Output the (x, y) coordinate of the center of the cell containing the given text.  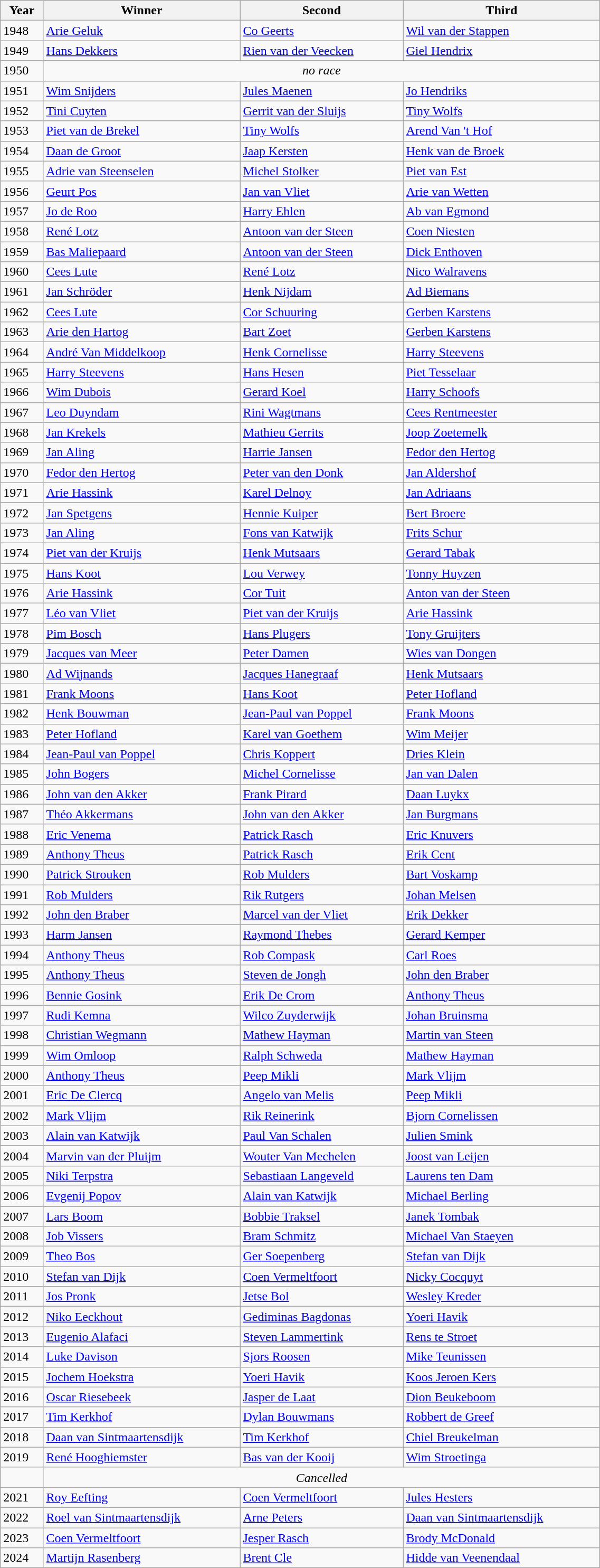
Patrick Strouken (141, 874)
Johan Melsen (501, 895)
Jan Aldershof (501, 473)
Giel Hendrix (501, 51)
Raymond Thebes (322, 935)
1952 (22, 111)
Tonny Huyzen (501, 573)
Daan Luykx (501, 794)
Cor Schuuring (322, 312)
1959 (22, 252)
1958 (22, 231)
Jochem Hoekstra (141, 1377)
Bas van der Kooij (322, 1457)
Wil van der Stappen (501, 31)
Johan Bruinsma (501, 1015)
Jacques van Meer (141, 654)
Mike Teunissen (501, 1357)
Jesper Rasch (322, 1538)
Rien van der Veecken (322, 51)
1963 (22, 332)
1983 (22, 734)
Gerrit van der Sluijs (322, 111)
1996 (22, 995)
Joost van Leijen (501, 1156)
2008 (22, 1236)
Henk van de Broek (501, 151)
Wilco Zuyderwijk (322, 1015)
1965 (22, 372)
2010 (22, 1277)
Dries Klein (501, 754)
Chris Koppert (322, 754)
1981 (22, 694)
1984 (22, 754)
Julien Smink (501, 1136)
1954 (22, 151)
2022 (22, 1517)
Steven de Jongh (322, 975)
Eric Knuvers (501, 834)
Bart Zoet (322, 332)
Tini Cuyten (141, 111)
1955 (22, 171)
1987 (22, 814)
Jo Hendriks (501, 91)
1949 (22, 51)
2003 (22, 1136)
Arend Van 't Hof (501, 131)
Wim Snijders (141, 91)
1991 (22, 895)
Martin van Steen (501, 1035)
Rob Compask (322, 955)
1998 (22, 1035)
1990 (22, 874)
2016 (22, 1397)
1970 (22, 473)
1956 (22, 191)
1974 (22, 553)
1972 (22, 513)
2001 (22, 1095)
Rik Rutgers (322, 895)
Robbert de Greef (501, 1417)
Bennie Gosink (141, 995)
Sebastiaan Langeveld (322, 1176)
Co Geerts (322, 31)
Jaap Kersten (322, 151)
Jules Maenen (322, 91)
Bram Schmitz (322, 1236)
1985 (22, 774)
Frits Schur (501, 533)
Jasper de Laat (322, 1397)
Hidde van Veenendaal (501, 1558)
Jan van Vliet (322, 191)
1950 (22, 71)
Jetse Bol (322, 1297)
Hans Plugers (322, 634)
Martijn Rasenberg (141, 1558)
1999 (22, 1055)
Anton van der Steen (501, 593)
Koos Jeroen Kers (501, 1377)
Jan Schröder (141, 292)
Tony Gruijters (501, 634)
2021 (22, 1497)
Piet van de Brekel (141, 131)
Niki Terpstra (141, 1176)
Michel Stolker (322, 171)
Leo Duyndam (141, 412)
Cees Rentmeester (501, 412)
2013 (22, 1337)
Ger Soepenberg (322, 1257)
1978 (22, 634)
1986 (22, 794)
Geurt Pos (141, 191)
Eugenio Alafaci (141, 1337)
Henk Nijdam (322, 292)
Luke Davison (141, 1357)
Michael Van Staeyen (501, 1236)
Gerard Tabak (501, 553)
1975 (22, 573)
Oscar Riesebeek (141, 1397)
Jan Adriaans (501, 493)
2019 (22, 1457)
Carl Roes (501, 955)
Hans Hesen (322, 372)
2011 (22, 1297)
Arne Peters (322, 1517)
Eric De Clercq (141, 1095)
2004 (22, 1156)
2012 (22, 1317)
Ad Biemans (501, 292)
Harry Ehlen (322, 211)
Lou Verwey (322, 573)
Rudi Kemna (141, 1015)
Jules Hesters (501, 1497)
1968 (22, 432)
Arie Geluk (141, 31)
Peter van den Donk (322, 473)
1964 (22, 352)
2005 (22, 1176)
Rik Reinerink (322, 1116)
Laurens ten Dam (501, 1176)
Daan de Groot (141, 151)
1967 (22, 412)
1969 (22, 452)
Dick Enthoven (501, 252)
2018 (22, 1437)
Gerard Kemper (501, 935)
Jan Burgmans (501, 814)
Peter Damen (322, 654)
Henk Bouwman (141, 714)
1948 (22, 31)
René Hooghiemster (141, 1457)
Winner (141, 11)
1976 (22, 593)
1989 (22, 854)
Wim Meijer (501, 734)
Rini Wagtmans (322, 412)
1992 (22, 915)
Fons van Katwijk (322, 533)
1977 (22, 613)
1988 (22, 834)
1966 (22, 392)
Michel Cornelisse (322, 774)
André Van Middelkoop (141, 352)
Third (501, 11)
1957 (22, 211)
Harm Jansen (141, 935)
Jan Spetgens (141, 513)
2024 (22, 1558)
1961 (22, 292)
Arie van Wetten (501, 191)
Cor Tuit (322, 593)
Wim Stroetinga (501, 1457)
Piet Tesselaar (501, 372)
Coen Niesten (501, 231)
Bart Voskamp (501, 874)
Steven Lammertink (322, 1337)
Dylan Bouwmans (322, 1417)
Brent Cle (322, 1558)
Jan van Dalen (501, 774)
Wesley Kreder (501, 1297)
Joop Zoetemelk (501, 432)
Hans Dekkers (141, 51)
Bert Broere (501, 513)
Gerard Koel (322, 392)
2007 (22, 1216)
Harrie Jansen (322, 452)
Year (22, 11)
Dion Beukeboom (501, 1397)
Marcel van der Vliet (322, 915)
1995 (22, 975)
Erik Dekker (501, 915)
Paul Van Schalen (322, 1136)
Wim Dubois (141, 392)
Christian Wegmann (141, 1035)
2006 (22, 1196)
Nicky Cocquyt (501, 1277)
John Bogers (141, 774)
Ralph Schweda (322, 1055)
Jacques Hanegraaf (322, 674)
Mathieu Gerrits (322, 432)
2015 (22, 1377)
Roel van Sintmaartensdijk (141, 1517)
1993 (22, 935)
2002 (22, 1116)
Wim Omloop (141, 1055)
Roy Eefting (141, 1497)
Ab van Egmond (501, 211)
Eric Venema (141, 834)
Evgenij Popov (141, 1196)
2000 (22, 1075)
1997 (22, 1015)
Michael Berling (501, 1196)
1971 (22, 493)
Adrie van Steenselen (141, 171)
Henk Cornelisse (322, 352)
Second (322, 11)
1951 (22, 91)
1982 (22, 714)
Bobbie Traksel (322, 1216)
Sjors Roosen (322, 1357)
Gediminas Bagdonas (322, 1317)
Angelo van Melis (322, 1095)
Job Vissers (141, 1236)
Rens te Stroet (501, 1337)
Ad Wijnands (141, 674)
1994 (22, 955)
Brody McDonald (501, 1538)
2023 (22, 1538)
1973 (22, 533)
Wouter Van Mechelen (322, 1156)
Janek Tombak (501, 1216)
Arie den Hartog (141, 332)
Jan Krekels (141, 432)
Frank Pirard (322, 794)
Lars Boom (141, 1216)
Niko Eeckhout (141, 1317)
1953 (22, 131)
Erik Cent (501, 854)
1960 (22, 272)
Karel van Goethem (322, 734)
Chiel Breukelman (501, 1437)
Cancelled (322, 1477)
1980 (22, 674)
Piet van Est (501, 171)
Hennie Kuiper (322, 513)
Jos Pronk (141, 1297)
Harry Schoofs (501, 392)
Karel Delnoy (322, 493)
Erik De Crom (322, 995)
Pim Bosch (141, 634)
2009 (22, 1257)
no race (322, 71)
Jo de Roo (141, 211)
2017 (22, 1417)
Wies van Dongen (501, 654)
Marvin van der Pluijm (141, 1156)
Bas Maliepaard (141, 252)
Bjorn Cornelissen (501, 1116)
Nico Walravens (501, 272)
Théo Akkermans (141, 814)
2014 (22, 1357)
Léo van Vliet (141, 613)
Theo Bos (141, 1257)
1979 (22, 654)
1962 (22, 312)
